Determine the [X, Y] coordinate at the center of the cell enclosing the given text.  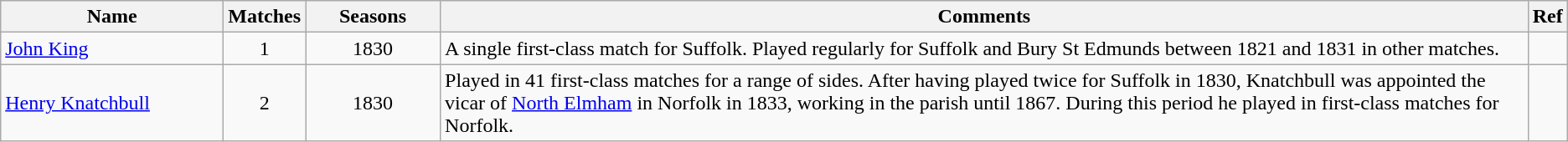
Comments [985, 17]
John King [112, 48]
Ref [1548, 17]
Matches [265, 17]
Henry Knatchbull [112, 103]
A single first-class match for Suffolk. Played regularly for Suffolk and Bury St Edmunds between 1821 and 1831 in other matches. [985, 48]
Name [112, 17]
Seasons [374, 17]
2 [265, 103]
1 [265, 48]
